Search for the cell housing the specified text and yield its (X, Y) center coordinate. 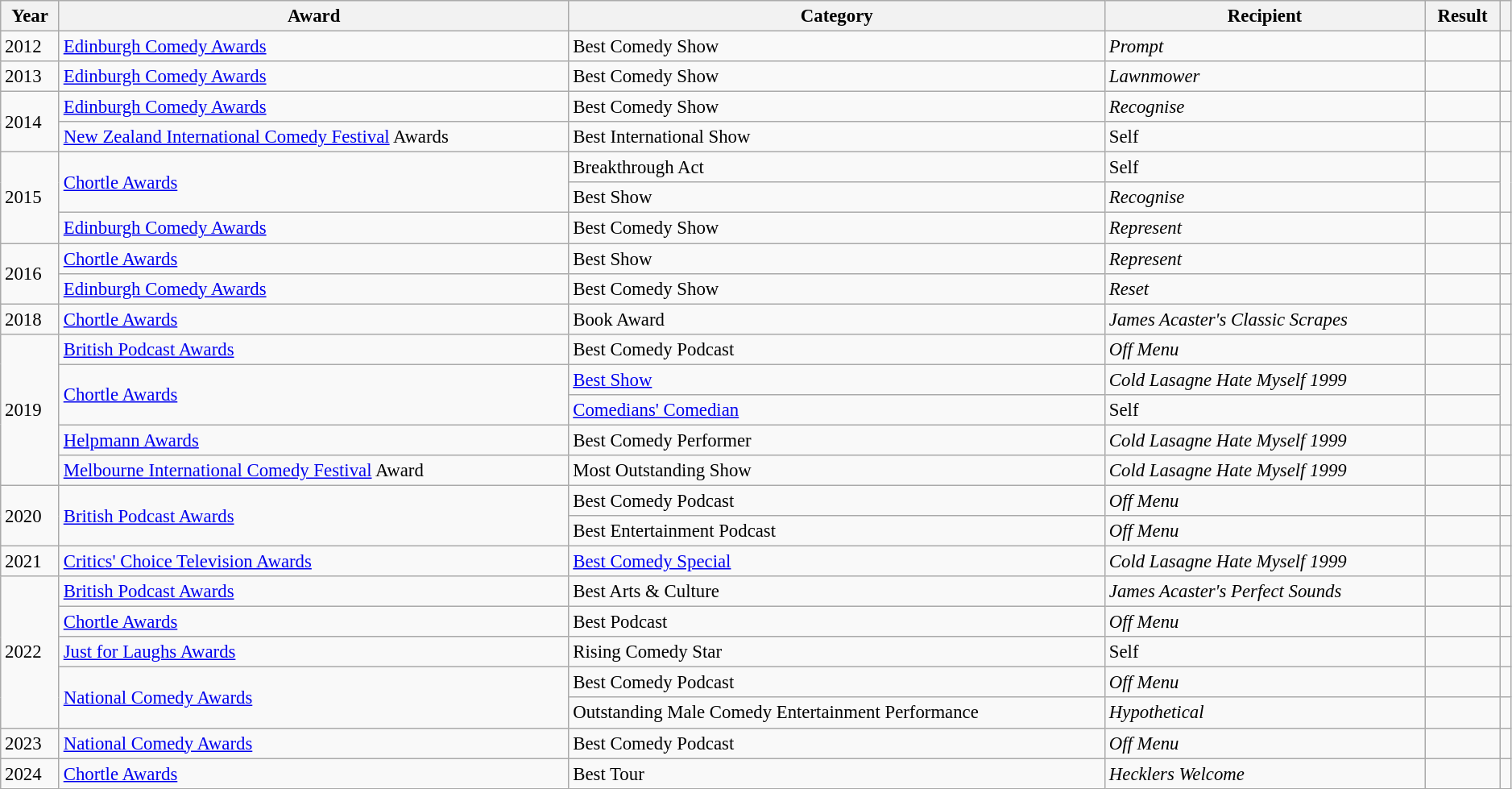
2018 (31, 319)
Prompt (1265, 47)
Book Award (837, 319)
Best Tour (837, 774)
2012 (31, 47)
Best Comedy Special (837, 562)
Critics' Choice Television Awards (314, 562)
Award (314, 16)
Best International Show (837, 137)
Best Arts & Culture (837, 592)
2015 (31, 198)
Best Comedy Performer (837, 440)
Best Podcast (837, 622)
Breakthrough Act (837, 168)
Comedians' Comedian (837, 410)
Result (1463, 16)
James Acaster's Perfect Sounds (1265, 592)
Reset (1265, 289)
Best Entertainment Podcast (837, 531)
New Zealand International Comedy Festival Awards (314, 137)
2022 (31, 652)
2024 (31, 774)
Most Outstanding Show (837, 471)
2020 (31, 516)
Recipient (1265, 16)
Lawnmower (1265, 77)
2016 (31, 274)
Hypothetical (1265, 713)
Outstanding Male Comedy Entertainment Performance (837, 713)
2023 (31, 743)
James Acaster's Classic Scrapes (1265, 319)
Melbourne International Comedy Festival Award (314, 471)
2014 (31, 123)
Category (837, 16)
2019 (31, 409)
Just for Laughs Awards (314, 652)
Year (31, 16)
2013 (31, 77)
Rising Comedy Star (837, 652)
Helpmann Awards (314, 440)
2021 (31, 562)
Hecklers Welcome (1265, 774)
